Return the [X, Y] coordinate for the center point of the cell that contains the specified text.  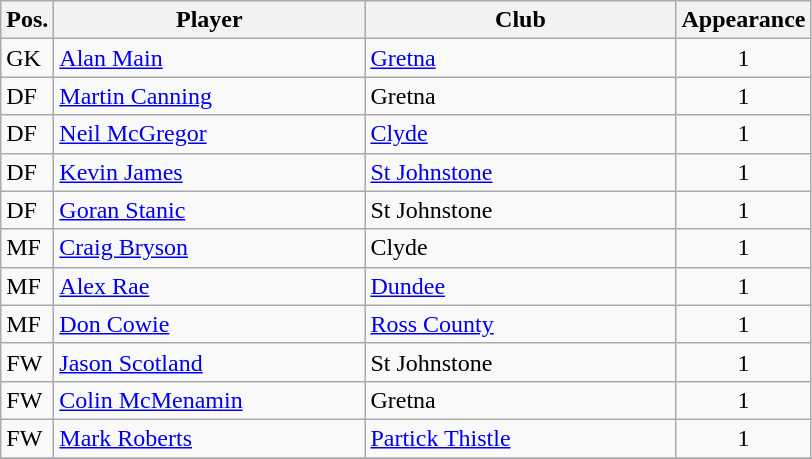
Goran Stanic [210, 210]
Colin McMenamin [210, 400]
Player [210, 20]
GK [28, 58]
Neil McGregor [210, 134]
Jason Scotland [210, 362]
Appearance [744, 20]
Alex Rae [210, 286]
Club [520, 20]
Kevin James [210, 172]
Alan Main [210, 58]
Don Cowie [210, 324]
Dundee [520, 286]
Pos. [28, 20]
Ross County [520, 324]
Partick Thistle [520, 438]
Craig Bryson [210, 248]
Martin Canning [210, 96]
Mark Roberts [210, 438]
